Identify which cell holds the provided text, then report its [x, y] central coordinate. 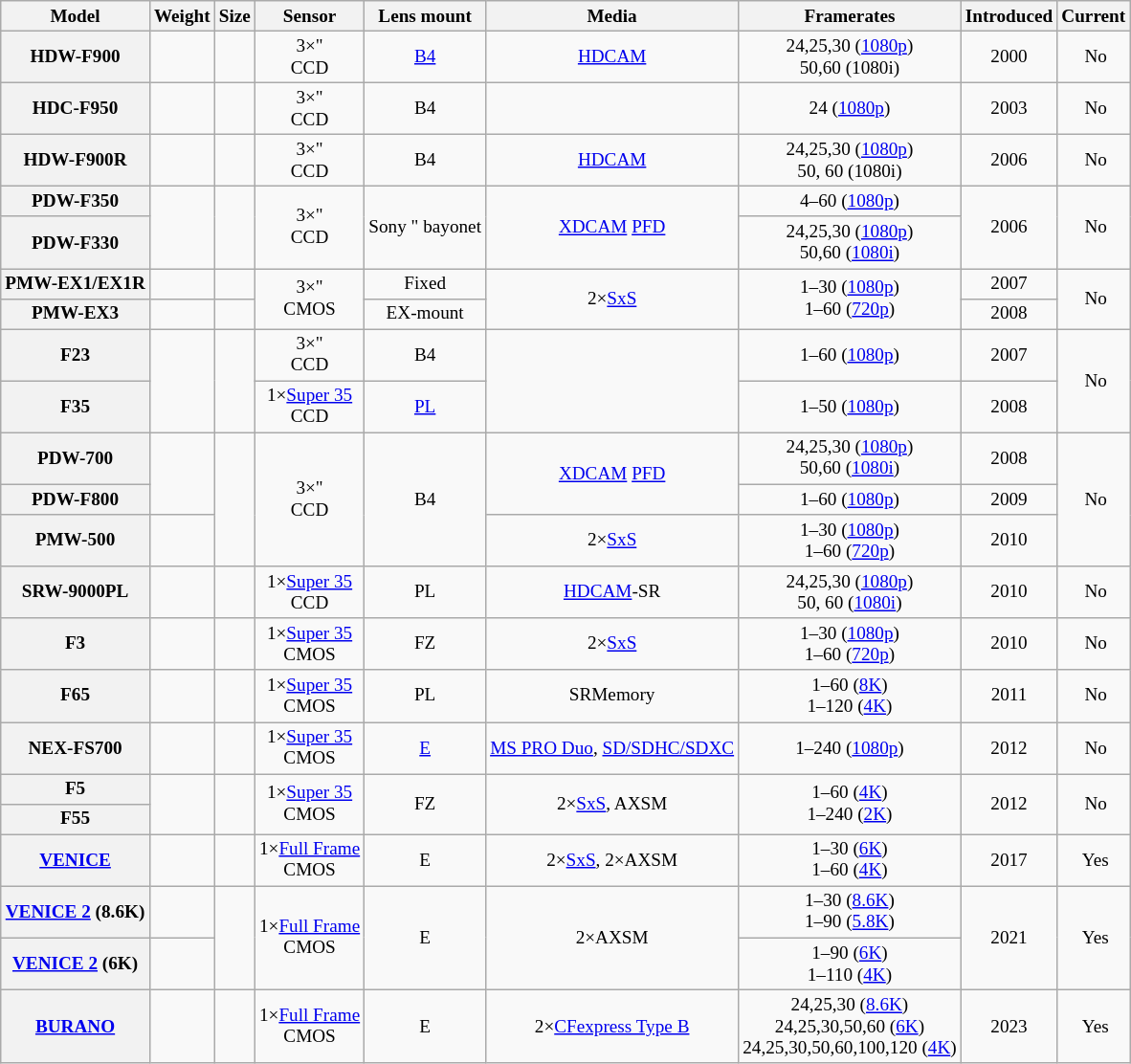
F35 [76, 407]
2021 [1009, 938]
Model [76, 16]
HDCAM-SR [612, 592]
VENICE 2 (8.6K) [76, 912]
24 (1080p) [850, 108]
1–60 (8K)1–120 (4K) [850, 696]
Media [612, 16]
PDW-F800 [76, 499]
4–60 (1080p) [850, 202]
EX-mount [425, 314]
PMW-EX1/EX1R [76, 283]
PDW-F350 [76, 202]
2×AXSM [612, 938]
Current [1094, 16]
1–30 (6K)1–60 (4K) [850, 860]
1–240 (1080p) [850, 747]
F23 [76, 355]
Introduced [1009, 16]
NEX-FS700 [76, 747]
BURANO [76, 1026]
2×SxS, AXSM [612, 804]
PMW-EX3 [76, 314]
24,25,30 (8.6K)24,25,30,50,60 (6K)24,25,30,50,60,100,120 (4K) [850, 1026]
2017 [1009, 860]
1–30 (8.6K)1–90 (5.8K) [850, 912]
2×SxS, 2×AXSM [612, 860]
PDW-700 [76, 458]
HDW-F900R [76, 160]
3×"CMOS [309, 299]
HDC-F950 [76, 108]
1–60 (4K)1–240 (2K) [850, 804]
Fixed [425, 283]
Framerates [850, 16]
VENICE 2 (6K) [76, 964]
SRW-9000PL [76, 592]
2009 [1009, 499]
HDW-F900 [76, 56]
F55 [76, 819]
1–90 (6K)1–110 (4K) [850, 964]
F5 [76, 788]
MS PRO Duo, SD/SDHC/SDXC [612, 747]
2000 [1009, 56]
Size [234, 16]
Sensor [309, 16]
Weight [182, 16]
F3 [76, 644]
PDW-F330 [76, 242]
2×CFexpress Type B [612, 1026]
VENICE [76, 860]
2011 [1009, 696]
Sony " bayonet [425, 228]
1–50 (1080p) [850, 407]
F65 [76, 696]
PMW-500 [76, 541]
2023 [1009, 1026]
2003 [1009, 108]
SRMemory [612, 696]
Lens mount [425, 16]
